Detect which cell encompasses the target text, then output its (x, y) center coordinate. 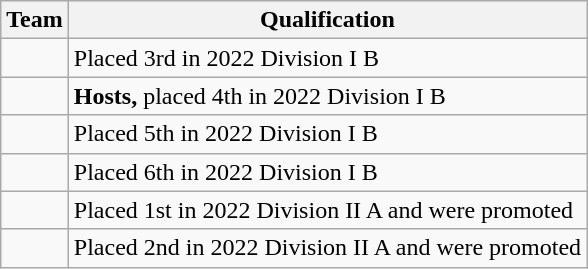
Placed 5th in 2022 Division I B (327, 134)
Team (35, 20)
Placed 1st in 2022 Division II A and were promoted (327, 210)
Placed 2nd in 2022 Division II A and were promoted (327, 248)
Placed 6th in 2022 Division I B (327, 172)
Hosts, placed 4th in 2022 Division I B (327, 96)
Placed 3rd in 2022 Division I B (327, 58)
Qualification (327, 20)
